Capture the cell that displays the provided text and extract its [x, y] central coordinate. 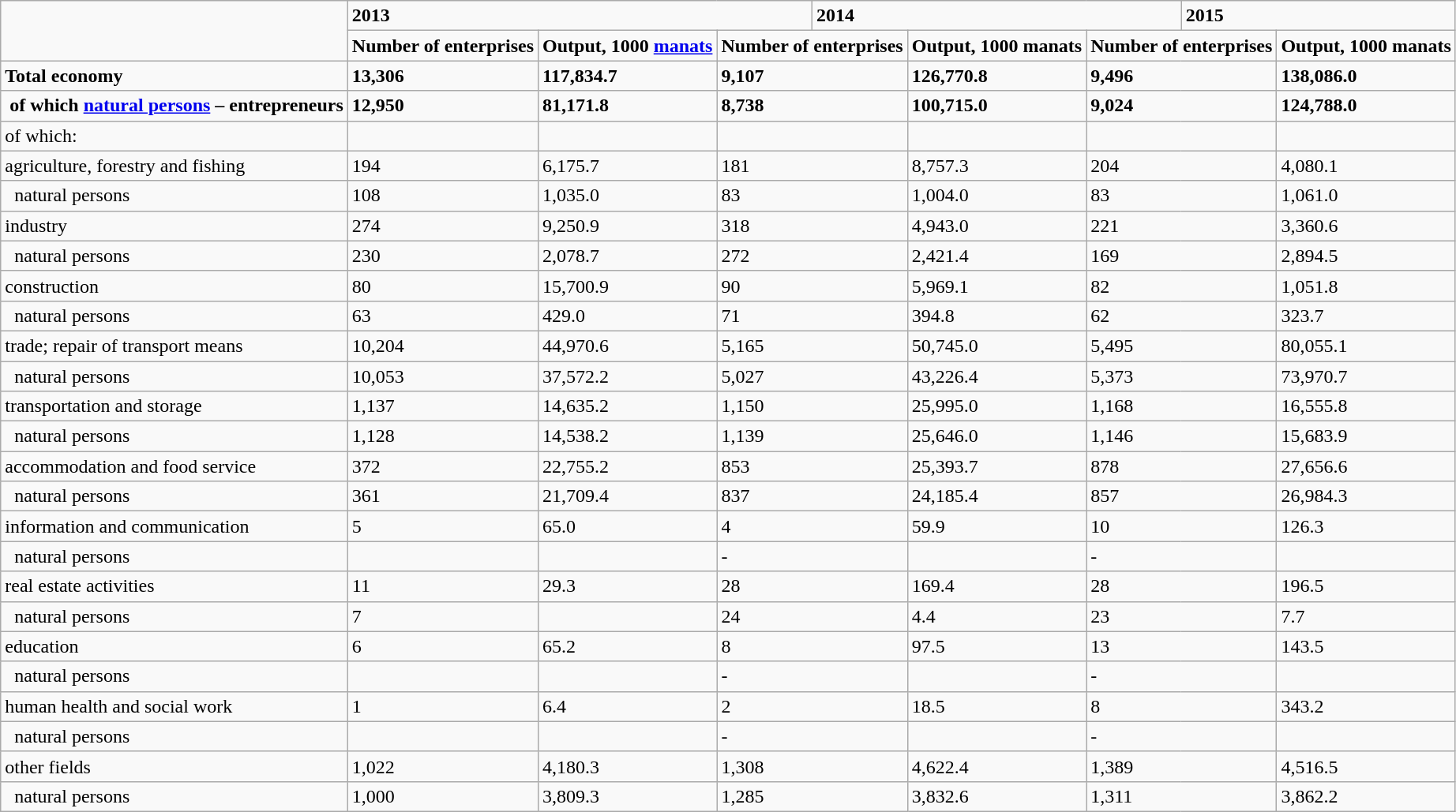
1,128 [442, 436]
25,995.0 [996, 406]
2013 [580, 16]
5,969.1 [996, 286]
2014 [997, 16]
90 [812, 286]
10 [1181, 526]
5 [442, 526]
Total economy [174, 76]
50,745.0 [996, 346]
126.3 [1366, 526]
15,683.9 [1366, 436]
181 [812, 166]
59.9 [996, 526]
construction [174, 286]
169.4 [996, 586]
429.0 [628, 316]
343.2 [1366, 706]
143.5 [1366, 646]
11 [442, 586]
7 [442, 616]
361 [442, 496]
information and communication [174, 526]
80 [442, 286]
transportation and storage [174, 406]
10,053 [442, 376]
394.8 [996, 316]
15,700.9 [628, 286]
1,000 [442, 796]
24,185.4 [996, 496]
16,555.8 [1366, 406]
18.5 [996, 706]
81,171.8 [628, 106]
71 [812, 316]
2,894.5 [1366, 256]
272 [812, 256]
4.4 [996, 616]
108 [442, 196]
63 [442, 316]
3,862.2 [1366, 796]
853 [812, 466]
3,360.6 [1366, 226]
1,168 [1181, 406]
accommodation and food service [174, 466]
138,086.0 [1366, 76]
2,078.7 [628, 256]
43,226.4 [996, 376]
education [174, 646]
13,306 [442, 76]
6.4 [628, 706]
97.5 [996, 646]
8,757.3 [996, 166]
14,538.2 [628, 436]
1,308 [812, 766]
1,139 [812, 436]
9,496 [1181, 76]
2015 [1319, 16]
837 [812, 496]
4,080.1 [1366, 166]
5,027 [812, 376]
73,970.7 [1366, 376]
65.0 [628, 526]
7.7 [1366, 616]
169 [1181, 256]
of which natural persons – entrepreneurs [174, 106]
117,834.7 [628, 76]
1,061.0 [1366, 196]
1,051.8 [1366, 286]
857 [1181, 496]
2,421.4 [996, 256]
6,175.7 [628, 166]
trade; repair of transport means [174, 346]
221 [1181, 226]
21,709.4 [628, 496]
80,055.1 [1366, 346]
37,572.2 [628, 376]
372 [442, 466]
agriculture, forestry and fishing [174, 166]
3,809.3 [628, 796]
9,250.9 [628, 226]
194 [442, 166]
4 [812, 526]
62 [1181, 316]
industry [174, 226]
10,204 [442, 346]
13 [1181, 646]
human health and social work [174, 706]
6 [442, 646]
23 [1181, 616]
204 [1181, 166]
real estate activities [174, 586]
1,137 [442, 406]
1,022 [442, 766]
26,984.3 [1366, 496]
124,788.0 [1366, 106]
14,635.2 [628, 406]
25,393.7 [996, 466]
8,738 [812, 106]
196.5 [1366, 586]
878 [1181, 466]
1,035.0 [628, 196]
29.3 [628, 586]
2 [812, 706]
22,755.2 [628, 466]
1 [442, 706]
5,495 [1181, 346]
230 [442, 256]
65.2 [628, 646]
1,389 [1181, 766]
4,943.0 [996, 226]
5,165 [812, 346]
44,970.6 [628, 346]
4,622.4 [996, 766]
1,004.0 [996, 196]
318 [812, 226]
9,024 [1181, 106]
1,285 [812, 796]
82 [1181, 286]
of which: [174, 136]
9,107 [812, 76]
25,646.0 [996, 436]
274 [442, 226]
12,950 [442, 106]
1,146 [1181, 436]
5,373 [1181, 376]
27,656.6 [1366, 466]
323.7 [1366, 316]
126,770.8 [996, 76]
1,150 [812, 406]
100,715.0 [996, 106]
24 [812, 616]
4,180.3 [628, 766]
other fields [174, 766]
3,832.6 [996, 796]
1,311 [1181, 796]
4,516.5 [1366, 766]
